Find where the given text appears and provide that cell's center as (X, Y) coordinate. 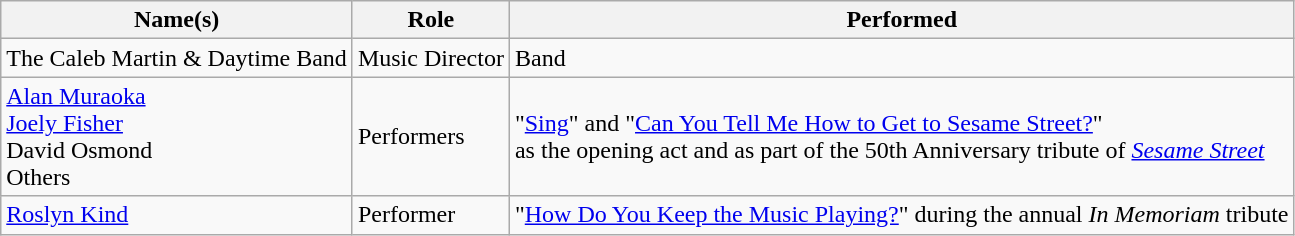
Alan Muraoka Joely Fisher David Osmond Others (177, 136)
Music Director (430, 58)
Name(s) (177, 20)
"How Do You Keep the Music Playing?" during the annual In Memoriam tribute (902, 215)
Performers (430, 136)
Band (902, 58)
Role (430, 20)
"Sing" and "Can You Tell Me How to Get to Sesame Street?" as the opening act and as part of the 50th Anniversary tribute of Sesame Street (902, 136)
Roslyn Kind (177, 215)
The Caleb Martin & Daytime Band (177, 58)
Performer (430, 215)
Performed (902, 20)
